Pinpoint the cell where the given text exists, returning its (x, y) midpoint coordinate. 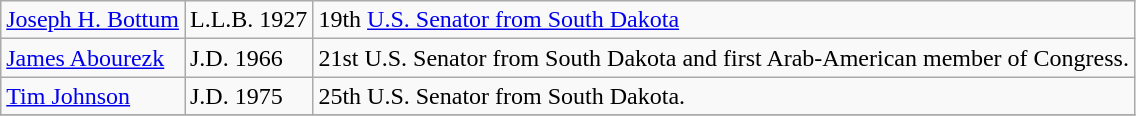
L.L.B. 1927 (248, 20)
James Abourezk (93, 58)
J.D. 1975 (248, 96)
J.D. 1966 (248, 58)
21st U.S. Senator from South Dakota and first Arab-American member of Congress. (724, 58)
Joseph H. Bottum (93, 20)
Tim Johnson (93, 96)
19th U.S. Senator from South Dakota (724, 20)
25th U.S. Senator from South Dakota. (724, 96)
